Return [x, y] of the center of cell containing provided text 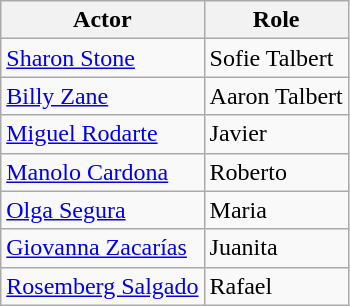
Aaron Talbert [276, 96]
Sharon Stone [102, 58]
Billy Zane [102, 96]
Sofie Talbert [276, 58]
Miguel Rodarte [102, 134]
Juanita [276, 248]
Giovanna Zacarías [102, 248]
Manolo Cardona [102, 172]
Javier [276, 134]
Actor [102, 20]
Role [276, 20]
Rafael [276, 286]
Roberto [276, 172]
Rosemberg Salgado [102, 286]
Maria [276, 210]
Olga Segura [102, 210]
